Return the [x, y] coordinate for the center point of the cell that contains the specified text.  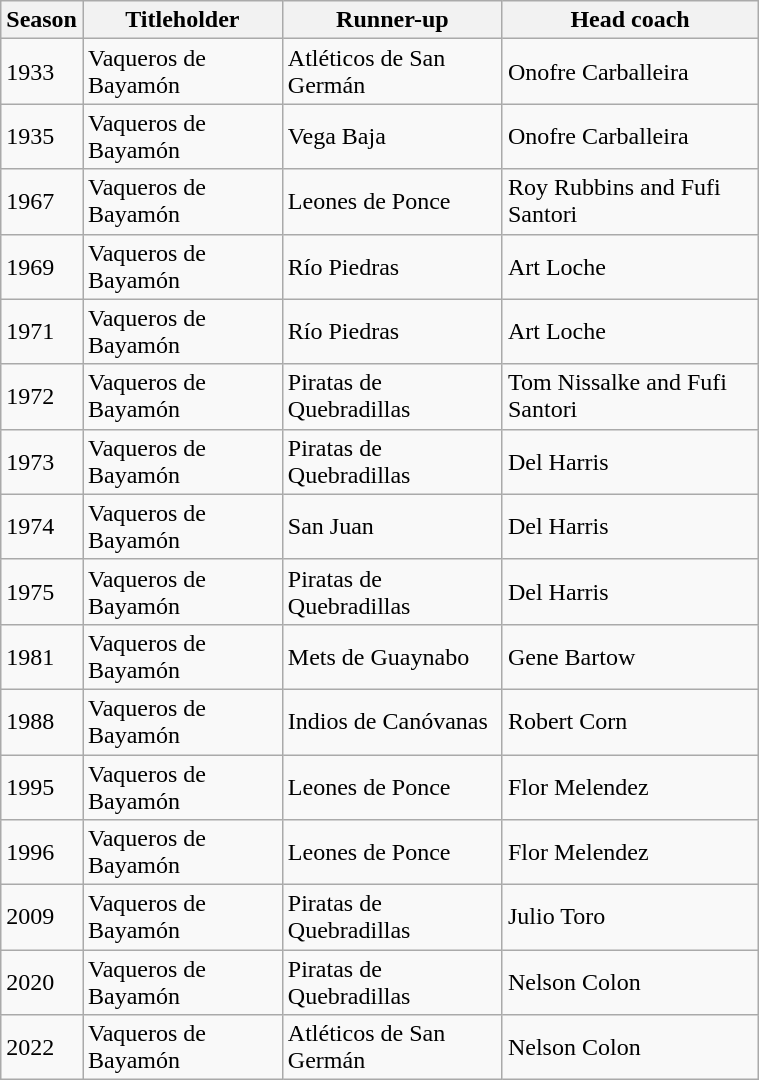
1975 [42, 592]
Roy Rubbins and Fufi Santori [630, 202]
1969 [42, 266]
1935 [42, 136]
2022 [42, 1048]
Vega Baja [392, 136]
Robert Corn [630, 722]
Runner-up [392, 20]
San Juan [392, 526]
1972 [42, 396]
2020 [42, 982]
1973 [42, 462]
1988 [42, 722]
Julio Toro [630, 918]
1967 [42, 202]
Mets de Guaynabo [392, 656]
1981 [42, 656]
1971 [42, 332]
1996 [42, 852]
Season [42, 20]
Titleholder [182, 20]
2009 [42, 918]
1995 [42, 786]
Head coach [630, 20]
1974 [42, 526]
Indios de Canóvanas [392, 722]
Tom Nissalke and Fufi Santori [630, 396]
1933 [42, 72]
Gene Bartow [630, 656]
